Detect which cell encompasses the target text, then output its [X, Y] center coordinate. 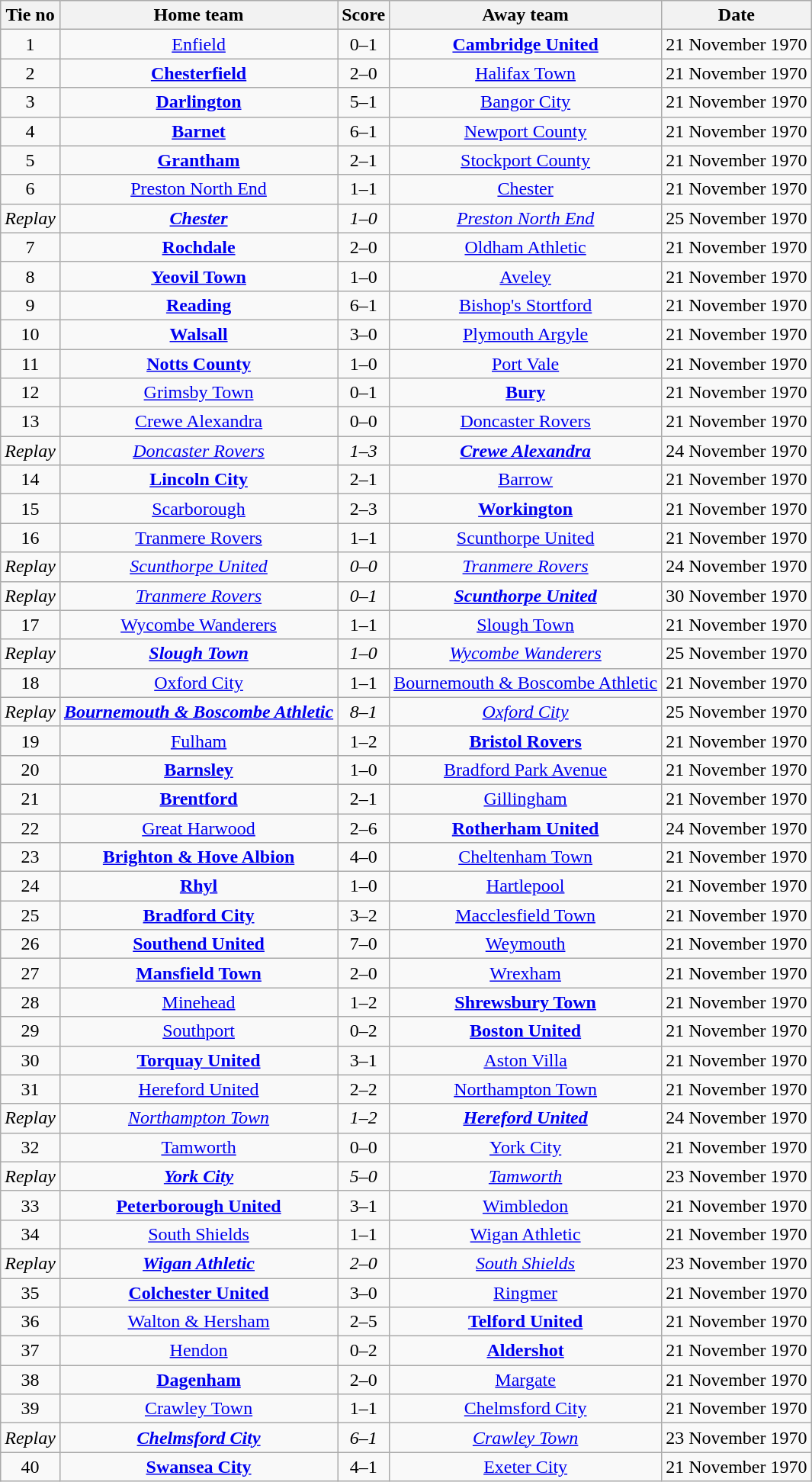
Margate [526, 1380]
Mansfield Town [198, 973]
Southend United [198, 944]
9 [30, 305]
Hendon [198, 1351]
Torquay United [198, 1060]
24 [30, 886]
Shrewsbury Town [526, 1002]
19 [30, 741]
7 [30, 247]
Walsall [198, 334]
39 [30, 1409]
Away team [526, 15]
Score [364, 15]
Exeter City [526, 1467]
5–0 [364, 1176]
10 [30, 334]
Swansea City [198, 1467]
Aston Villa [526, 1060]
Scarborough [198, 509]
23 [30, 857]
Bishop's Stortford [526, 305]
Hartlepool [526, 886]
Rhyl [198, 886]
29 [30, 1031]
Enfield [198, 44]
14 [30, 480]
Barrow [526, 480]
36 [30, 1322]
Halifax Town [526, 73]
2 [30, 73]
17 [30, 625]
Workington [526, 509]
Home team [198, 15]
40 [30, 1467]
Tie no [30, 15]
Plymouth Argyle [526, 334]
Brentford [198, 799]
32 [30, 1147]
Southport [198, 1031]
Ringmer [526, 1293]
Telford United [526, 1322]
34 [30, 1234]
Great Harwood [198, 828]
Newport County [526, 131]
Minehead [198, 1002]
Bury [526, 393]
31 [30, 1089]
16 [30, 538]
11 [30, 364]
4–0 [364, 857]
20 [30, 770]
2–6 [364, 828]
Rotherham United [526, 828]
Barnet [198, 131]
30 November 1970 [737, 596]
4–1 [364, 1467]
Gillingham [526, 799]
Date [737, 15]
Notts County [198, 364]
Fulham [198, 741]
Wrexham [526, 973]
Barnsley [198, 770]
7–0 [364, 944]
3–2 [364, 915]
Bradford City [198, 915]
8 [30, 276]
5 [30, 160]
Weymouth [526, 944]
Colchester United [198, 1293]
33 [30, 1205]
Bradford Park Avenue [526, 770]
35 [30, 1293]
21 [30, 799]
Aveley [526, 276]
22 [30, 828]
6 [30, 189]
2–3 [364, 509]
1–3 [364, 451]
13 [30, 422]
Dagenham [198, 1380]
Boston United [526, 1031]
Cheltenham Town [526, 857]
Walton & Hersham [198, 1322]
Macclesfield Town [526, 915]
8–1 [364, 712]
Port Vale [526, 364]
Reading [198, 305]
Darlington [198, 102]
Wimbledon [526, 1205]
2–2 [364, 1089]
Lincoln City [198, 480]
12 [30, 393]
Bangor City [526, 102]
15 [30, 509]
Grimsby Town [198, 393]
2–5 [364, 1322]
Rochdale [198, 247]
Stockport County [526, 160]
Cambridge United [526, 44]
Grantham [198, 160]
26 [30, 944]
37 [30, 1351]
Brighton & Hove Albion [198, 857]
3 [30, 102]
Yeovil Town [198, 276]
Chesterfield [198, 73]
Oldham Athletic [526, 247]
28 [30, 1002]
Aldershot [526, 1351]
Bristol Rovers [526, 741]
1 [30, 44]
27 [30, 973]
30 [30, 1060]
5–1 [364, 102]
25 [30, 915]
38 [30, 1380]
18 [30, 683]
Peterborough United [198, 1205]
4 [30, 131]
